Scan for the cell matching the given text and deliver its (x, y) coordinate at center. 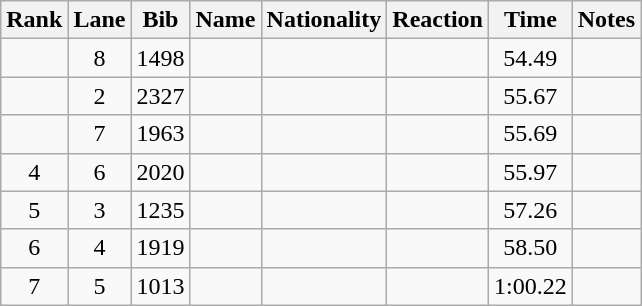
Reaction (438, 20)
Time (530, 20)
55.69 (530, 134)
1963 (160, 134)
1919 (160, 248)
2327 (160, 96)
Name (226, 20)
1498 (160, 58)
2 (100, 96)
55.97 (530, 172)
3 (100, 210)
Notes (606, 20)
55.67 (530, 96)
2020 (160, 172)
Nationality (324, 20)
Rank (34, 20)
8 (100, 58)
1013 (160, 286)
Bib (160, 20)
57.26 (530, 210)
Lane (100, 20)
1:00.22 (530, 286)
58.50 (530, 248)
54.49 (530, 58)
1235 (160, 210)
